Find where the given text appears and provide that cell's center as (x, y) coordinate. 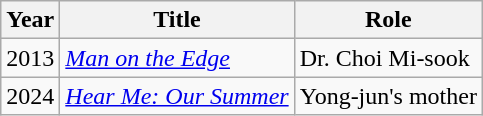
2024 (30, 96)
Man on the Edge (177, 58)
Hear Me: Our Summer (177, 96)
Year (30, 20)
Title (177, 20)
Yong-jun's mother (388, 96)
2013 (30, 58)
Role (388, 20)
Dr. Choi Mi-sook (388, 58)
